From the cell containing the given text, extract its center point as (X, Y) coordinate. 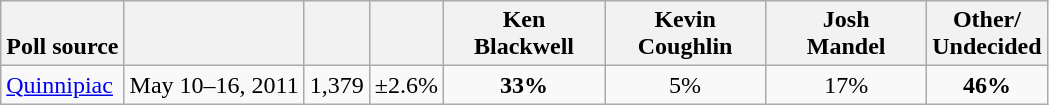
1,379 (336, 85)
33% (524, 85)
KenBlackwell (524, 34)
Other/Undecided (987, 34)
May 10–16, 2011 (214, 85)
46% (987, 85)
5% (686, 85)
Quinnipiac (62, 85)
KevinCoughlin (686, 34)
±2.6% (406, 85)
17% (846, 85)
JoshMandel (846, 34)
Poll source (62, 34)
